Determine the [x, y] coordinate at the center of the cell enclosing the given text.  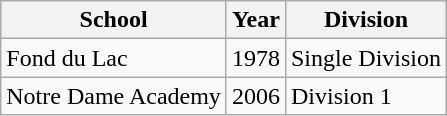
Division 1 [366, 96]
Single Division [366, 58]
Division [366, 20]
Fond du Lac [114, 58]
Year [256, 20]
Notre Dame Academy [114, 96]
School [114, 20]
1978 [256, 58]
2006 [256, 96]
